Extract the (x, y) coordinate from the center of the cell holding the provided text.  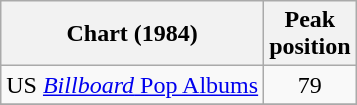
US Billboard Pop Albums (132, 85)
79 (310, 85)
Chart (1984) (132, 34)
Peakposition (310, 34)
